Determine the (x, y) coordinate at the center of the cell enclosing the given text.  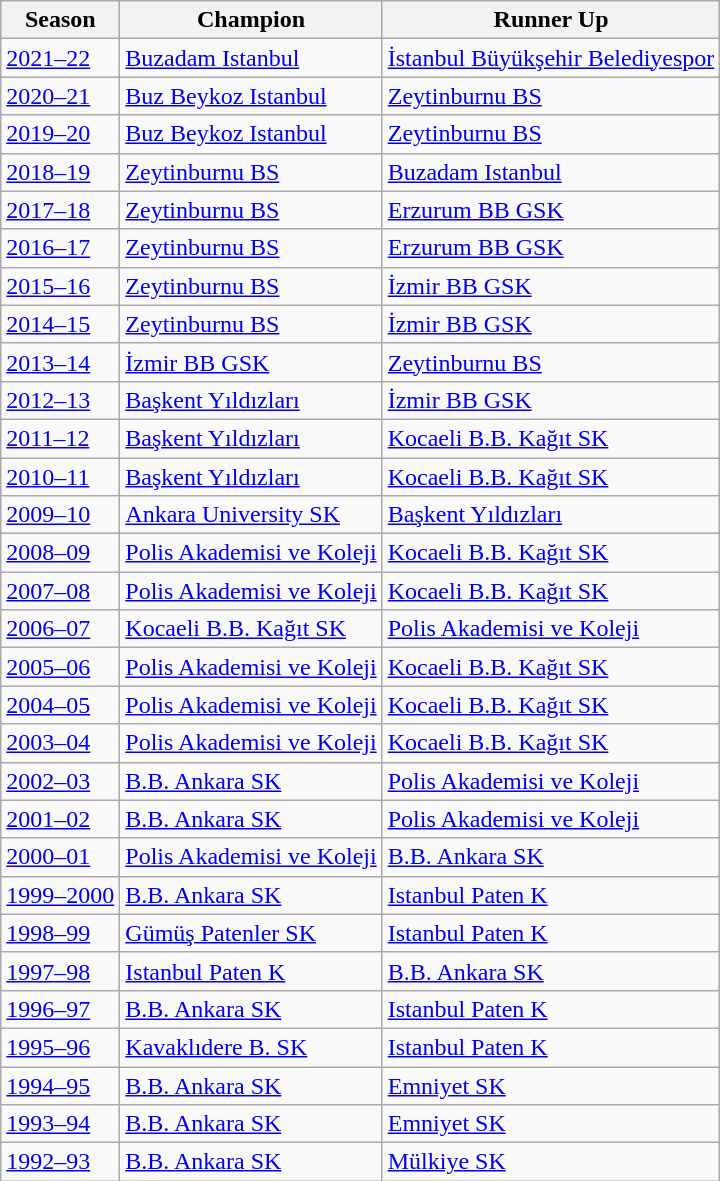
2017–18 (60, 210)
Runner Up (551, 20)
2007–08 (60, 591)
2000–01 (60, 857)
1995–96 (60, 1047)
1999–2000 (60, 895)
2020–21 (60, 96)
2004–05 (60, 705)
2010–11 (60, 477)
2011–12 (60, 438)
1994–95 (60, 1085)
2014–15 (60, 324)
2006–07 (60, 629)
Gümüş Patenler SK (251, 933)
Kavaklıdere B. SK (251, 1047)
Ankara University SK (251, 515)
İstanbul Büyükşehir Belediyespor (551, 58)
2008–09 (60, 553)
Season (60, 20)
2003–04 (60, 743)
1997–98 (60, 971)
2002–03 (60, 781)
Champion (251, 20)
2012–13 (60, 400)
2019–20 (60, 134)
Mülkiye SK (551, 1162)
2015–16 (60, 286)
2001–02 (60, 819)
1996–97 (60, 1009)
2005–06 (60, 667)
2013–14 (60, 362)
1992–93 (60, 1162)
2009–10 (60, 515)
2018–19 (60, 172)
1998–99 (60, 933)
2021–22 (60, 58)
1993–94 (60, 1124)
2016–17 (60, 248)
